Extract the (x, y) coordinate from the center of the cell holding the provided text.  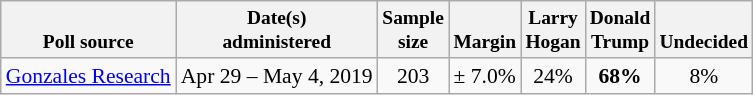
DonaldTrump (620, 30)
Gonzales Research (88, 76)
LarryHogan (553, 30)
Poll source (88, 30)
Margin (484, 30)
Samplesize (414, 30)
68% (620, 76)
± 7.0% (484, 76)
Date(s)administered (277, 30)
Undecided (704, 30)
Apr 29 – May 4, 2019 (277, 76)
203 (414, 76)
24% (553, 76)
8% (704, 76)
